From the cell containing the given text, extract its center point as (X, Y) coordinate. 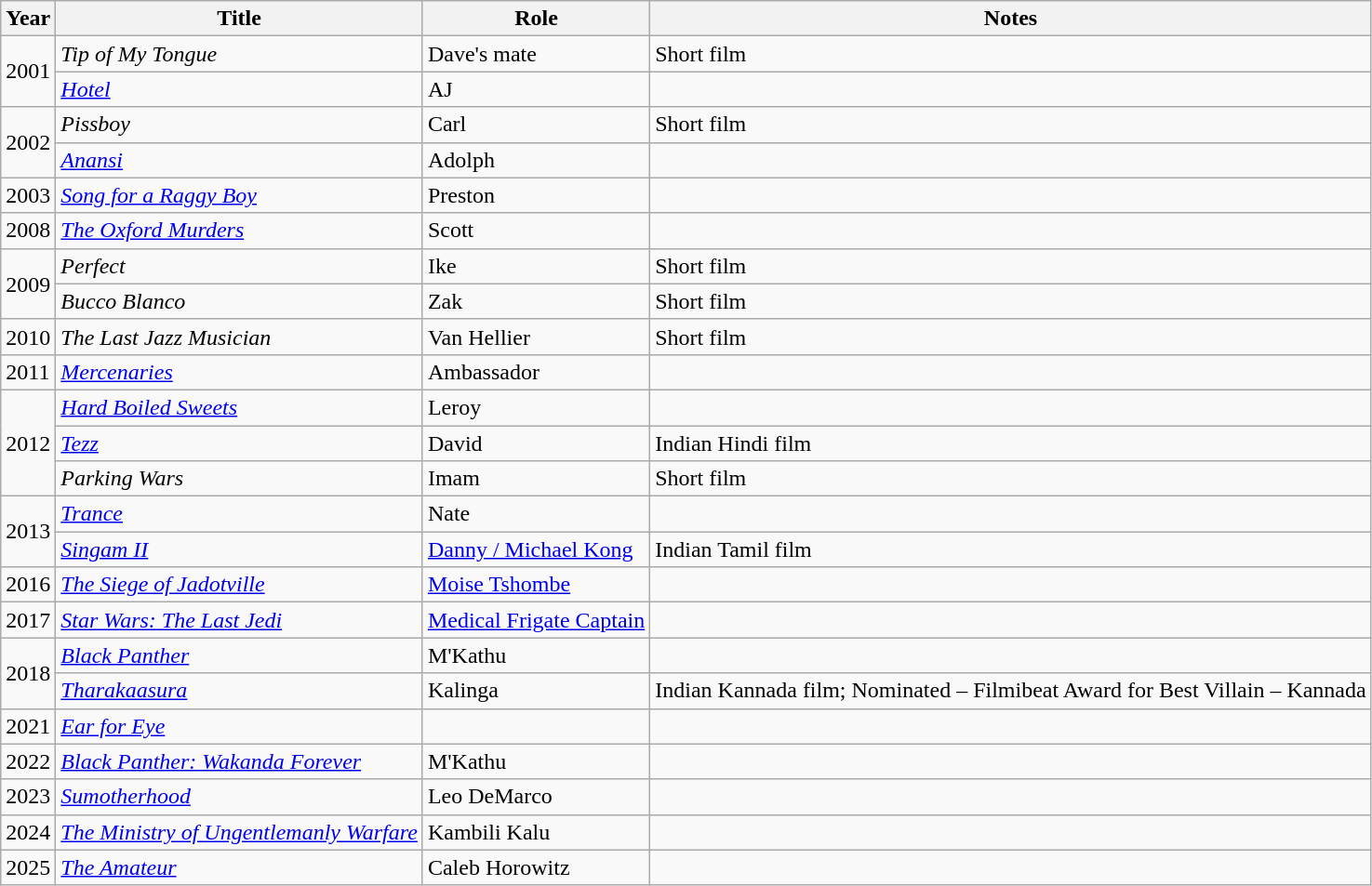
Dave's mate (536, 54)
2013 (28, 532)
Caleb Horowitz (536, 867)
2008 (28, 231)
Parking Wars (240, 479)
Year (28, 19)
2023 (28, 797)
Indian Kannada film; Nominated – Filmibeat Award for Best Villain – Kannada (1010, 691)
2003 (28, 195)
Carl (536, 125)
2001 (28, 72)
Anansi (240, 160)
The Amateur (240, 867)
The Ministry of Ungentlemanly Warfare (240, 832)
Zak (536, 301)
The Last Jazz Musician (240, 337)
Sumotherhood (240, 797)
Adolph (536, 160)
2009 (28, 284)
Pissboy (240, 125)
AJ (536, 89)
Imam (536, 479)
Hard Boiled Sweets (240, 407)
2012 (28, 443)
Hotel (240, 89)
Moise Tshombe (536, 585)
Tezz (240, 443)
Bucco Blanco (240, 301)
Ike (536, 266)
2018 (28, 673)
Black Panther (240, 655)
Van Hellier (536, 337)
Leo DeMarco (536, 797)
Notes (1010, 19)
2022 (28, 761)
Nate (536, 514)
Trance (240, 514)
2010 (28, 337)
Preston (536, 195)
Indian Hindi film (1010, 443)
Scott (536, 231)
David (536, 443)
The Siege of Jadotville (240, 585)
Black Panther: Wakanda Forever (240, 761)
2025 (28, 867)
Singam II (240, 549)
Kambili Kalu (536, 832)
Title (240, 19)
2002 (28, 142)
2016 (28, 585)
2011 (28, 372)
Role (536, 19)
Danny / Michael Kong (536, 549)
Leroy (536, 407)
Ambassador (536, 372)
Kalinga (536, 691)
Mercenaries (240, 372)
2017 (28, 620)
2024 (28, 832)
Tip of My Tongue (240, 54)
Tharakaasura (240, 691)
Indian Tamil film (1010, 549)
Song for a Raggy Boy (240, 195)
Perfect (240, 266)
Ear for Eye (240, 726)
2021 (28, 726)
The Oxford Murders (240, 231)
Star Wars: The Last Jedi (240, 620)
Medical Frigate Captain (536, 620)
